Provide the (x, y) coordinate of the cell's center where the given text is located.  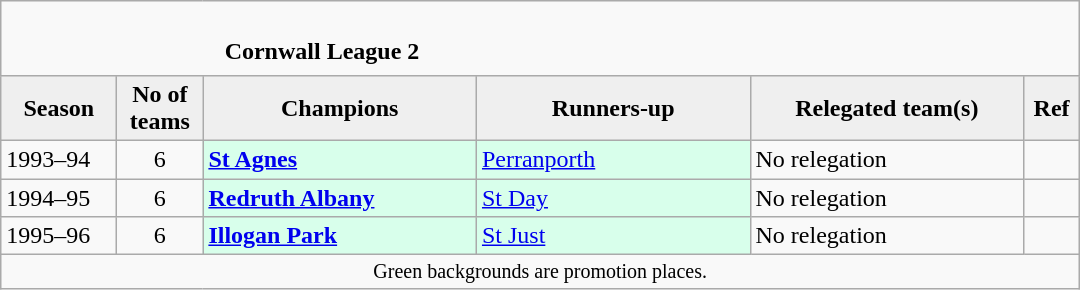
No of teams (160, 108)
1993–94 (59, 159)
Runners-up (613, 108)
St Agnes (340, 159)
Illogan Park (340, 236)
Relegated team(s) (887, 108)
1995–96 (59, 236)
St Just (613, 236)
Champions (340, 108)
Ref (1052, 108)
Season (59, 108)
St Day (613, 197)
Perranporth (613, 159)
Redruth Albany (340, 197)
1994–95 (59, 197)
Green backgrounds are promotion places. (540, 272)
